Return [x, y] of the center of cell containing provided text 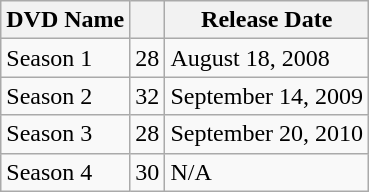
N/A [267, 172]
Season 2 [66, 96]
Season 1 [66, 58]
DVD Name [66, 20]
Season 3 [66, 134]
32 [148, 96]
30 [148, 172]
Season 4 [66, 172]
September 14, 2009 [267, 96]
Release Date [267, 20]
August 18, 2008 [267, 58]
September 20, 2010 [267, 134]
